Provide the [x, y] coordinate of the cell's center where the given text is located.  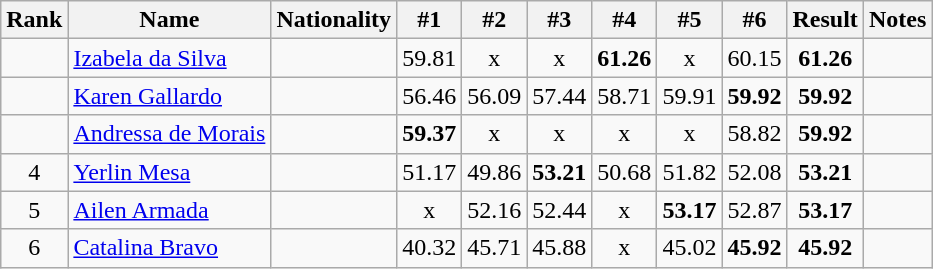
6 [34, 248]
45.88 [560, 248]
45.02 [690, 248]
Nationality [334, 20]
#4 [624, 20]
Rank [34, 20]
Karen Gallardo [170, 96]
58.82 [754, 134]
50.68 [624, 172]
#5 [690, 20]
52.44 [560, 210]
Ailen Armada [170, 210]
49.86 [494, 172]
#3 [560, 20]
52.08 [754, 172]
59.81 [430, 58]
57.44 [560, 96]
#6 [754, 20]
Name [170, 20]
52.87 [754, 210]
Yerlin Mesa [170, 172]
40.32 [430, 248]
59.91 [690, 96]
56.09 [494, 96]
52.16 [494, 210]
Andressa de Morais [170, 134]
#2 [494, 20]
4 [34, 172]
51.17 [430, 172]
60.15 [754, 58]
5 [34, 210]
45.71 [494, 248]
51.82 [690, 172]
Catalina Bravo [170, 248]
Notes [897, 20]
56.46 [430, 96]
Result [825, 20]
58.71 [624, 96]
59.37 [430, 134]
#1 [430, 20]
Izabela da Silva [170, 58]
